For the text-containing cell, return its midpoint in (X, Y) coordinate format. 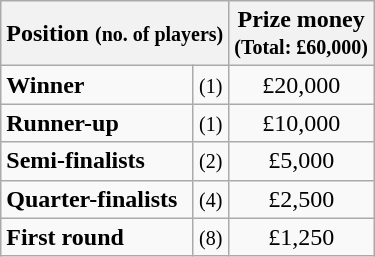
£2,500 (302, 199)
(4) (211, 199)
£10,000 (302, 123)
Semi-finalists (97, 161)
Position (no. of players) (115, 34)
(8) (211, 237)
(2) (211, 161)
First round (97, 237)
£5,000 (302, 161)
£20,000 (302, 85)
Winner (97, 85)
Prize money(Total: £60,000) (302, 34)
£1,250 (302, 237)
Quarter-finalists (97, 199)
Runner-up (97, 123)
